Extract the (X, Y) coordinate from the center of the cell holding the provided text.  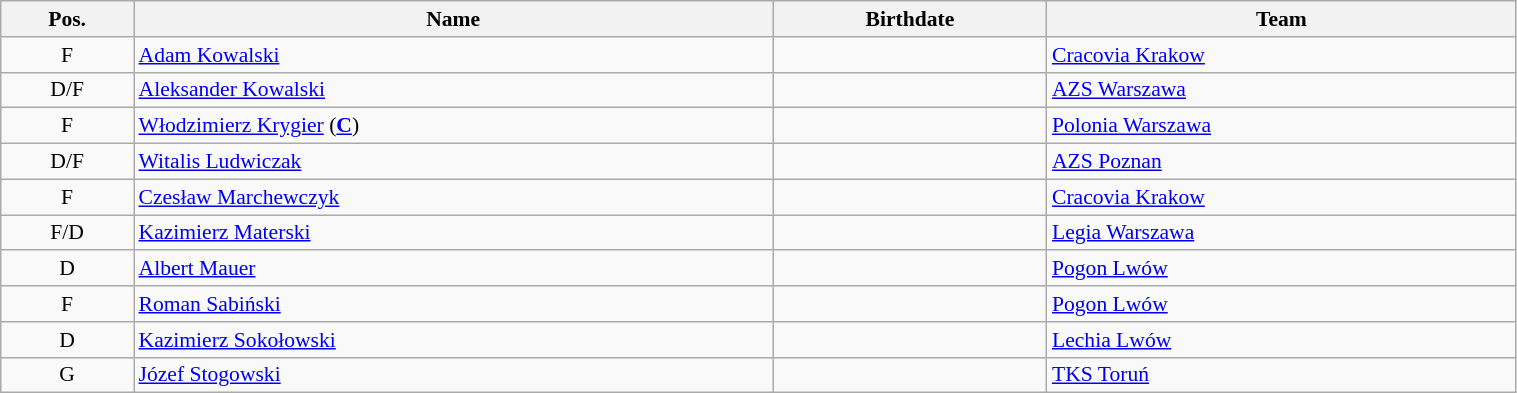
Albert Mauer (454, 269)
Czesław Marchewczyk (454, 197)
F/D (68, 233)
Adam Kowalski (454, 55)
Polonia Warszawa (1282, 126)
Włodzimierz Krygier (C) (454, 126)
Birthdate (910, 19)
AZS Warszawa (1282, 90)
Pos. (68, 19)
Roman Sabiński (454, 304)
G (68, 375)
Józef Stogowski (454, 375)
Witalis Ludwiczak (454, 162)
Kazimierz Sokołowski (454, 340)
Kazimierz Materski (454, 233)
Aleksander Kowalski (454, 90)
Lechia Lwów (1282, 340)
Team (1282, 19)
AZS Poznan (1282, 162)
Name (454, 19)
TKS Toruń (1282, 375)
Legia Warszawa (1282, 233)
